Find where the given text appears and provide that cell's center as (x, y) coordinate. 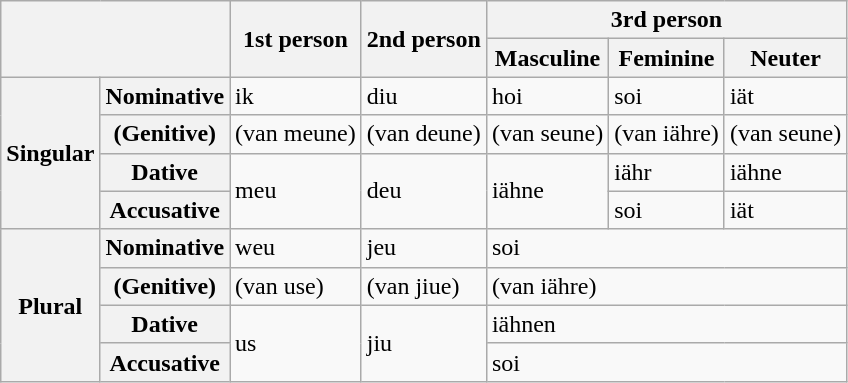
(van deune) (424, 134)
Neuter (785, 58)
2nd person (424, 39)
Singular (50, 153)
weu (296, 248)
Feminine (667, 58)
iähnen (666, 324)
us (296, 343)
jiu (424, 343)
Masculine (547, 58)
3rd person (666, 20)
(van meune) (296, 134)
meu (296, 191)
jeu (424, 248)
(van use) (296, 286)
Plural (50, 305)
diu (424, 96)
ik (296, 96)
hoi (547, 96)
iähr (667, 172)
deu (424, 191)
1st person (296, 39)
(van jiue) (424, 286)
